From the cell containing the given text, extract its center point as [x, y] coordinate. 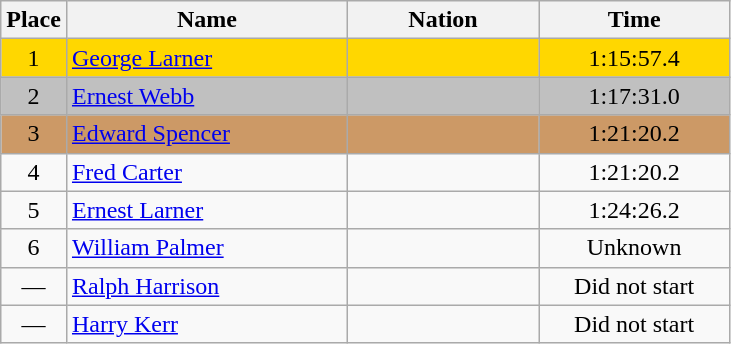
Harry Kerr [206, 324]
5 [34, 210]
4 [34, 172]
6 [34, 248]
Edward Spencer [206, 134]
1:15:57.4 [634, 58]
Time [634, 20]
George Larner [206, 58]
1:17:31.0 [634, 96]
Unknown [634, 248]
1:24:26.2 [634, 210]
Fred Carter [206, 172]
Ernest Webb [206, 96]
William Palmer [206, 248]
Ralph Harrison [206, 286]
3 [34, 134]
Place [34, 20]
Ernest Larner [206, 210]
Name [206, 20]
2 [34, 96]
1 [34, 58]
Nation [444, 20]
